Detect which cell encompasses the target text, then output its [x, y] center coordinate. 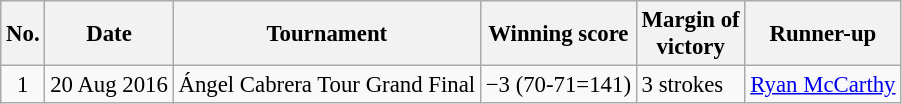
20 Aug 2016 [109, 85]
1 [23, 85]
Tournament [326, 34]
Runner-up [823, 34]
Date [109, 34]
No. [23, 34]
Ryan McCarthy [823, 85]
−3 (70-71=141) [558, 85]
Winning score [558, 34]
Margin ofvictory [690, 34]
Ángel Cabrera Tour Grand Final [326, 85]
3 strokes [690, 85]
